Detect which cell encompasses the target text, then output its (X, Y) center coordinate. 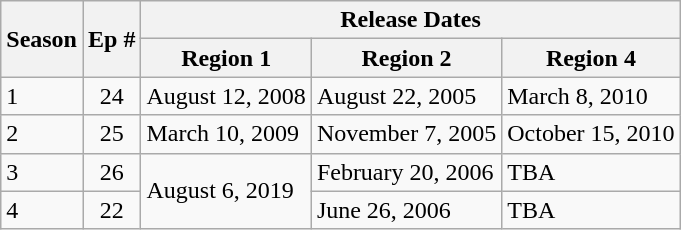
February 20, 2006 (406, 172)
2 (42, 134)
Region 1 (226, 58)
Region 2 (406, 58)
March 8, 2010 (591, 96)
November 7, 2005 (406, 134)
25 (111, 134)
1 (42, 96)
March 10, 2009 (226, 134)
June 26, 2006 (406, 210)
October 15, 2010 (591, 134)
Region 4 (591, 58)
August 22, 2005 (406, 96)
Release Dates (410, 20)
26 (111, 172)
22 (111, 210)
August 6, 2019 (226, 191)
August 12, 2008 (226, 96)
3 (42, 172)
4 (42, 210)
Ep # (111, 39)
Season (42, 39)
24 (111, 96)
